Output the (X, Y) coordinate of the center of the cell containing the given text.  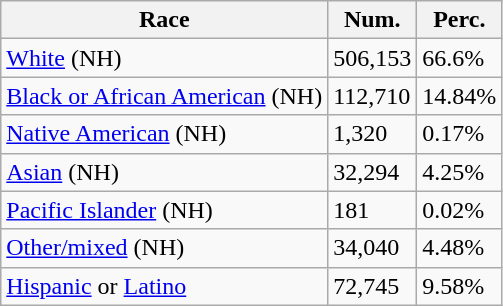
181 (372, 210)
1,320 (372, 134)
9.58% (460, 286)
Num. (372, 20)
Hispanic or Latino (164, 286)
Asian (NH) (164, 172)
34,040 (372, 248)
4.48% (460, 248)
White (NH) (164, 58)
Perc. (460, 20)
Black or African American (NH) (164, 96)
0.17% (460, 134)
72,745 (372, 286)
14.84% (460, 96)
32,294 (372, 172)
66.6% (460, 58)
Pacific Islander (NH) (164, 210)
Other/mixed (NH) (164, 248)
112,710 (372, 96)
506,153 (372, 58)
Native American (NH) (164, 134)
0.02% (460, 210)
Race (164, 20)
4.25% (460, 172)
